Capture the cell that displays the provided text and extract its (X, Y) central coordinate. 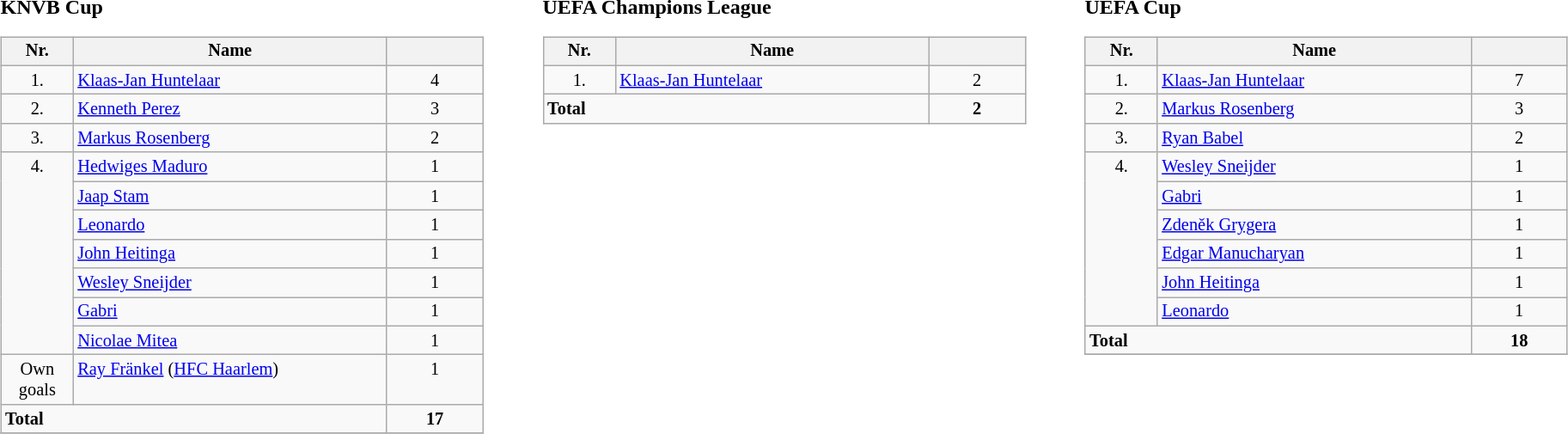
17 (435, 419)
Nicolae Mitea (230, 340)
Own goals (37, 380)
Ray Fränkel (HFC Haarlem) (230, 380)
Kenneth Perez (230, 109)
Edgar Manucharyan (1315, 254)
Jaap Stam (230, 196)
4 (435, 80)
Zdeněk Grygera (1315, 225)
7 (1519, 80)
18 (1519, 340)
Ryan Babel (1315, 138)
Hedwiges Maduro (230, 167)
